Locate the cell with the specified text and output its (X, Y) center coordinate. 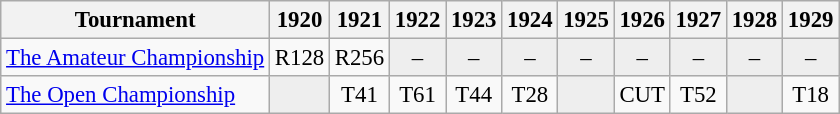
1926 (642, 20)
T61 (417, 95)
R128 (300, 58)
T44 (474, 95)
T41 (359, 95)
Tournament (136, 20)
1927 (698, 20)
1921 (359, 20)
The Amateur Championship (136, 58)
1928 (754, 20)
The Open Championship (136, 95)
1925 (586, 20)
CUT (642, 95)
T52 (698, 95)
1922 (417, 20)
1924 (530, 20)
1929 (811, 20)
1920 (300, 20)
T28 (530, 95)
1923 (474, 20)
T18 (811, 95)
R256 (359, 58)
